Pinpoint the cell where the given text exists, returning its (X, Y) midpoint coordinate. 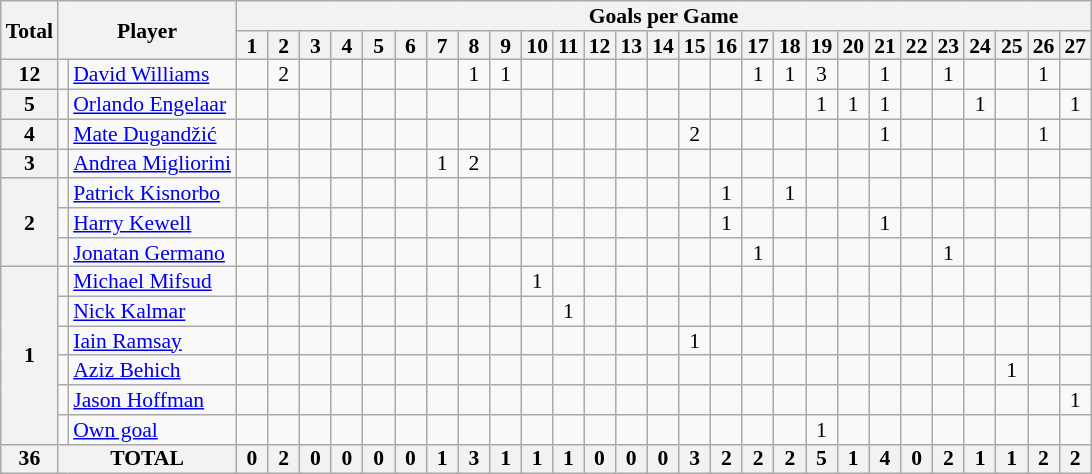
Goals per Game (664, 16)
17 (758, 46)
16 (727, 46)
25 (1012, 46)
Iain Ramsay (152, 341)
6 (411, 46)
20 (853, 46)
Total (30, 30)
36 (30, 459)
Own goal (152, 430)
Harry Kewell (152, 223)
27 (1075, 46)
Andrea Migliorini (152, 164)
Mate Dugandžić (152, 134)
Jonatan Germano (152, 253)
7 (442, 46)
19 (822, 46)
Orlando Engelaar (152, 105)
21 (885, 46)
13 (631, 46)
Nick Kalmar (152, 312)
Aziz Behich (152, 371)
22 (917, 46)
David Williams (152, 75)
26 (1044, 46)
24 (980, 46)
TOTAL (147, 459)
18 (790, 46)
Patrick Kisnorbo (152, 193)
Player (147, 30)
Michael Mifsud (152, 282)
8 (474, 46)
Jason Hoffman (152, 400)
14 (663, 46)
11 (568, 46)
15 (695, 46)
9 (506, 46)
23 (948, 46)
10 (537, 46)
